Determine the (X, Y) coordinate at the center of the cell enclosing the given text.  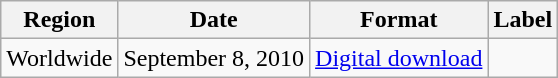
Format (399, 20)
Digital download (399, 58)
September 8, 2010 (214, 58)
Date (214, 20)
Worldwide (60, 58)
Region (60, 20)
Label (523, 20)
